Locate the cell with the specified text and output its [X, Y] center coordinate. 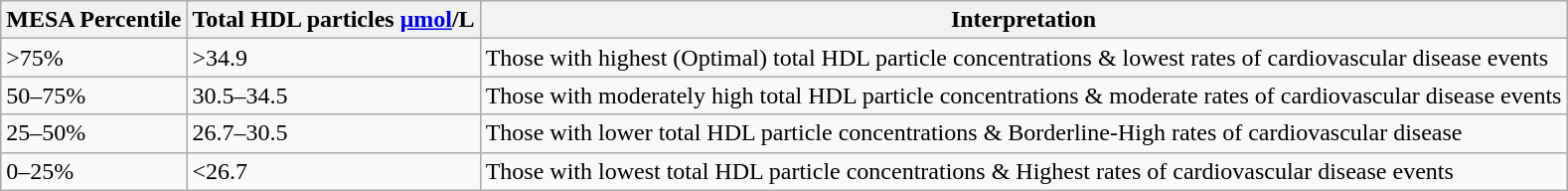
Those with highest (Optimal) total HDL particle concentrations & lowest rates of cardiovascular disease events [1023, 58]
MESA Percentile [93, 20]
30.5–34.5 [334, 95]
50–75% [93, 95]
Interpretation [1023, 20]
25–50% [93, 133]
>34.9 [334, 58]
Those with lowest total HDL particle concentrations & Highest rates of cardiovascular disease events [1023, 171]
0–25% [93, 171]
Total HDL particles μmol/L [334, 20]
Those with moderately high total HDL particle concentrations & moderate rates of cardiovascular disease events [1023, 95]
Those with lower total HDL particle concentrations & Borderline-High rates of cardiovascular disease [1023, 133]
<26.7 [334, 171]
26.7–30.5 [334, 133]
>75% [93, 58]
